Scan for the cell matching the given text and deliver its (x, y) coordinate at center. 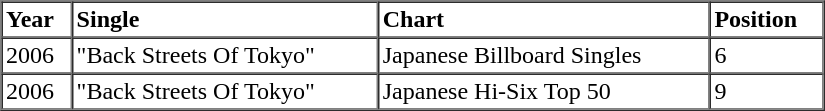
Single (225, 20)
Japanese Billboard Singles (544, 56)
Position (767, 20)
6 (767, 56)
Chart (544, 20)
Japanese Hi-Six Top 50 (544, 92)
Year (38, 20)
9 (767, 92)
